Output the (x, y) coordinate of the center of the cell containing the given text.  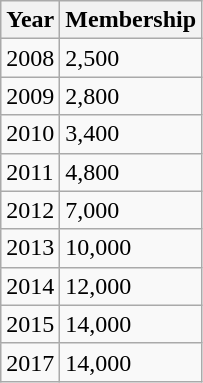
10,000 (131, 248)
2009 (30, 96)
2012 (30, 210)
4,800 (131, 172)
2008 (30, 58)
2013 (30, 248)
2017 (30, 362)
2010 (30, 134)
2015 (30, 324)
3,400 (131, 134)
7,000 (131, 210)
2011 (30, 172)
2,800 (131, 96)
12,000 (131, 286)
Year (30, 20)
2,500 (131, 58)
2014 (30, 286)
Membership (131, 20)
